Return the (x, y) coordinate for the center point of the cell that contains the specified text.  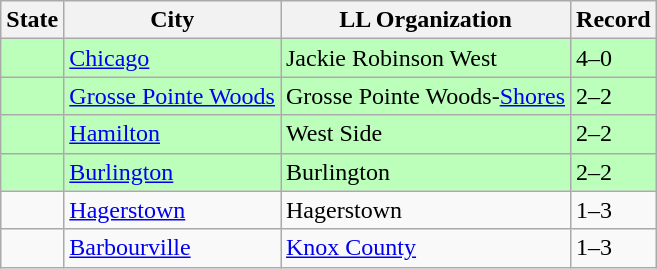
City (172, 20)
Record (614, 20)
Grosse Pointe Woods (172, 96)
Chicago (172, 58)
Jackie Robinson West (425, 58)
Barbourville (172, 248)
LL Organization (425, 20)
4–0 (614, 58)
Knox County (425, 248)
West Side (425, 134)
Grosse Pointe Woods-Shores (425, 96)
Hamilton (172, 134)
State (32, 20)
